Capture the cell that displays the provided text and extract its [x, y] central coordinate. 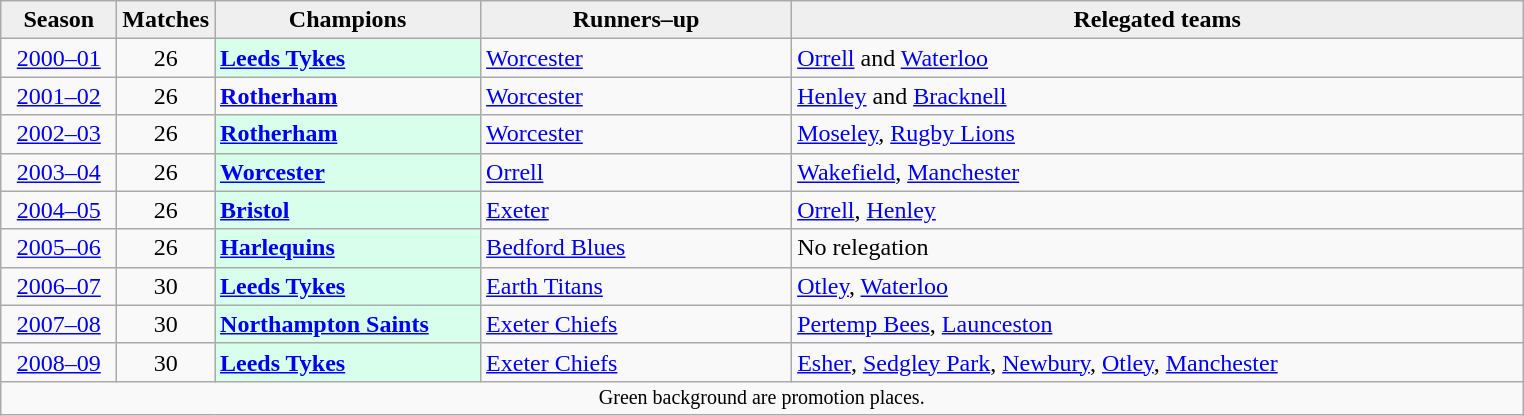
Exeter [636, 210]
2001–02 [59, 96]
Moseley, Rugby Lions [1158, 134]
Pertemp Bees, Launceston [1158, 324]
Bedford Blues [636, 248]
Orrell, Henley [1158, 210]
Esher, Sedgley Park, Newbury, Otley, Manchester [1158, 362]
Runners–up [636, 20]
2002–03 [59, 134]
Wakefield, Manchester [1158, 172]
2008–09 [59, 362]
Henley and Bracknell [1158, 96]
Bristol [348, 210]
Earth Titans [636, 286]
Champions [348, 20]
Harlequins [348, 248]
Green background are promotion places. [762, 398]
2004–05 [59, 210]
Northampton Saints [348, 324]
2003–04 [59, 172]
2006–07 [59, 286]
2005–06 [59, 248]
Season [59, 20]
Orrell [636, 172]
Matches [166, 20]
2000–01 [59, 58]
Relegated teams [1158, 20]
Orrell and Waterloo [1158, 58]
No relegation [1158, 248]
Otley, Waterloo [1158, 286]
2007–08 [59, 324]
